From the cell containing the given text, extract its center point as [x, y] coordinate. 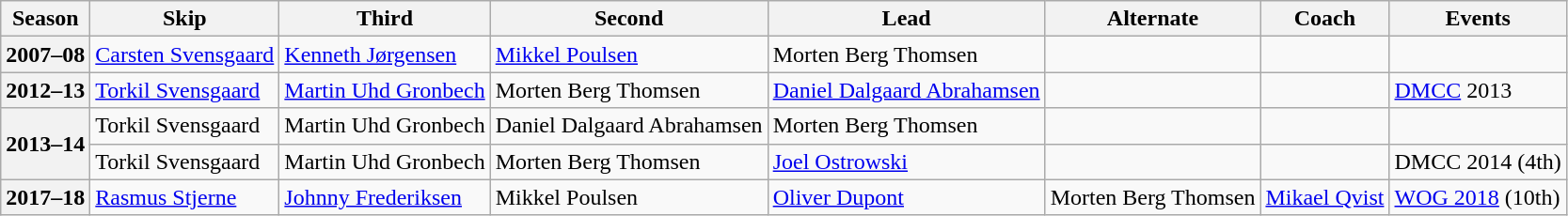
2012–13 [45, 90]
Carsten Svensgaard [184, 54]
Third [385, 19]
Lead [907, 19]
Rasmus Stjerne [184, 197]
Joel Ostrowski [907, 162]
Johnny Frederiksen [385, 197]
Second [628, 19]
2013–14 [45, 144]
Skip [184, 19]
Oliver Dupont [907, 197]
2007–08 [45, 54]
Kenneth Jørgensen [385, 54]
Mikael Qvist [1324, 197]
DMCC 2014 (4th) [1478, 162]
Coach [1324, 19]
Events [1478, 19]
2017–18 [45, 197]
WOG 2018 (10th) [1478, 197]
DMCC 2013 [1478, 90]
Season [45, 19]
Alternate [1153, 19]
